Output the (x, y) coordinate of the center of the cell containing the given text.  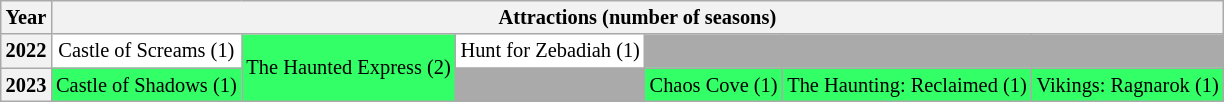
2022 (26, 51)
The Haunted Express (2) (349, 68)
The Haunting: Reclaimed (1) (906, 85)
Year (26, 17)
Castle of Screams (1) (146, 51)
Vikings: Ragnarok (1) (1128, 85)
Attractions (number of seasons) (637, 17)
Hunt for Zebadiah (1) (550, 51)
Castle of Shadows (1) (146, 85)
2023 (26, 85)
Chaos Cove (1) (714, 85)
